For the text-containing cell, return its midpoint in (X, Y) coordinate format. 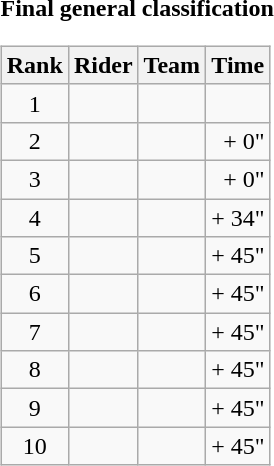
2 (34, 141)
Time (238, 65)
5 (34, 256)
+ 34" (238, 217)
1 (34, 103)
4 (34, 217)
8 (34, 370)
6 (34, 294)
10 (34, 446)
9 (34, 408)
Rider (103, 65)
3 (34, 179)
Team (172, 65)
7 (34, 332)
Rank (34, 65)
